Provide the (X, Y) coordinate of the cell's center where the given text is located.  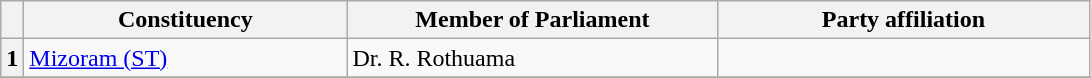
Dr. R. Rothuama (532, 58)
Mizoram (ST) (186, 58)
Constituency (186, 20)
Member of Parliament (532, 20)
Party affiliation (904, 20)
1 (12, 58)
